Capture the cell that displays the provided text and extract its (x, y) central coordinate. 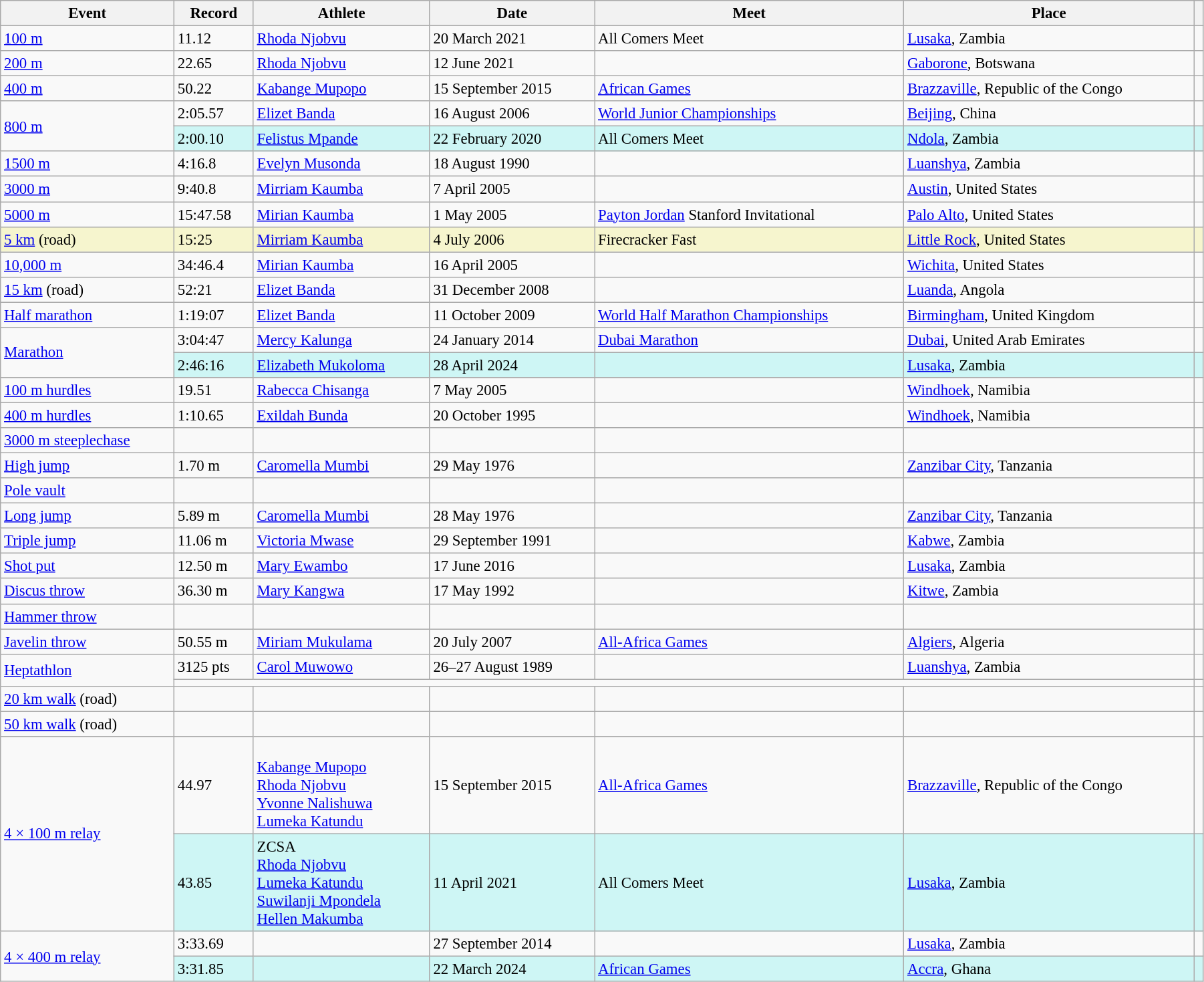
Kabange MupopoRhoda NjobvuYvonne NalishuwaLumeka Katundu (341, 785)
17 May 1992 (512, 592)
Half marathon (88, 315)
4 × 100 m relay (88, 834)
Dubai, United Arab Emirates (1049, 340)
44.97 (214, 785)
18 August 1990 (512, 164)
34:46.4 (214, 265)
400 m hurdles (88, 415)
Carol Muwowo (341, 666)
4 × 400 m relay (88, 956)
1:19:07 (214, 315)
Palo Alto, United States (1049, 215)
29 May 1976 (512, 466)
World Half Marathon Championships (750, 315)
12 June 2021 (512, 64)
5000 m (88, 215)
24 January 2014 (512, 340)
Beijing, China (1049, 114)
Firecracker Fast (750, 239)
15:47.58 (214, 215)
1:10.65 (214, 415)
Miriam Mukulama (341, 642)
7 April 2005 (512, 189)
Javelin throw (88, 642)
Evelyn Musonda (341, 164)
Discus throw (88, 592)
31 December 2008 (512, 289)
100 m (88, 39)
Accra, Ghana (1049, 969)
50.55 m (214, 642)
20 July 2007 (512, 642)
22 March 2024 (512, 969)
5.89 m (214, 516)
11.12 (214, 39)
Mercy Kalunga (341, 340)
15:25 (214, 239)
43.85 (214, 882)
20 km walk (road) (88, 699)
4:16.8 (214, 164)
27 September 2014 (512, 944)
11 April 2021 (512, 882)
3:04:47 (214, 340)
7 May 2005 (512, 390)
28 April 2024 (512, 365)
52:21 (214, 289)
3000 m steeplechase (88, 441)
800 m (88, 126)
Elizabeth Mukoloma (341, 365)
Long jump (88, 516)
Rabecca Chisanga (341, 390)
Felistus Mpande (341, 139)
Shot put (88, 566)
3:33.69 (214, 944)
2:46:16 (214, 365)
Marathon (88, 353)
16 April 2005 (512, 265)
Kitwe, Zambia (1049, 592)
1.70 m (214, 466)
3000 m (88, 189)
20 October 1995 (512, 415)
2:05.57 (214, 114)
Event (88, 13)
Luanda, Angola (1049, 289)
Kabwe, Zambia (1049, 541)
Victoria Mwase (341, 541)
19.51 (214, 390)
Pole vault (88, 491)
2:00.10 (214, 139)
50.22 (214, 89)
Algiers, Algeria (1049, 642)
High jump (88, 466)
5 km (road) (88, 239)
20 March 2021 (512, 39)
Exildah Bunda (341, 415)
10,000 m (88, 265)
Wichita, United States (1049, 265)
Little Rock, United States (1049, 239)
1500 m (88, 164)
Kabange Mupopo (341, 89)
200 m (88, 64)
17 June 2016 (512, 566)
4 July 2006 (512, 239)
36.30 m (214, 592)
Gaborone, Botswana (1049, 64)
11.06 m (214, 541)
22.65 (214, 64)
26–27 August 1989 (512, 666)
22 February 2020 (512, 139)
Ndola, Zambia (1049, 139)
400 m (88, 89)
28 May 1976 (512, 516)
Dubai Marathon (750, 340)
World Junior Championships (750, 114)
Mary Kangwa (341, 592)
1 May 2005 (512, 215)
Hammer throw (88, 616)
Meet (750, 13)
Payton Jordan Stanford Invitational (750, 215)
Date (512, 13)
9:40.8 (214, 189)
16 August 2006 (512, 114)
50 km walk (road) (88, 724)
100 m hurdles (88, 390)
3125 pts (214, 666)
3:31.85 (214, 969)
Austin, United States (1049, 189)
Birmingham, United Kingdom (1049, 315)
Record (214, 13)
ZCSARhoda NjobvuLumeka KatunduSuwilanji MpondelaHellen Makumba (341, 882)
Triple jump (88, 541)
Heptathlon (88, 670)
15 km (road) (88, 289)
Athlete (341, 13)
Place (1049, 13)
12.50 m (214, 566)
11 October 2009 (512, 315)
Mary Ewambo (341, 566)
29 September 1991 (512, 541)
